Output the [X, Y] coordinate of the center of the cell containing the given text.  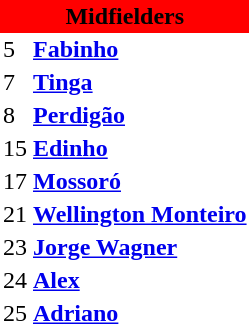
24 [15, 280]
15 [15, 148]
17 [15, 182]
21 [15, 214]
23 [15, 248]
8 [15, 116]
7 [15, 82]
5 [15, 50]
